Return (x, y) of the center of cell containing provided text 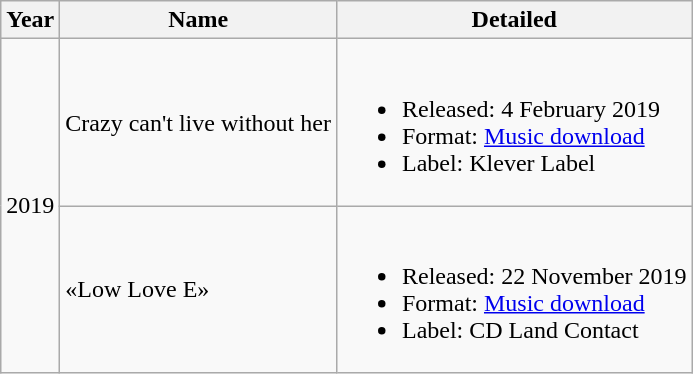
2019 (30, 206)
Crazy can't live without her (198, 122)
Released: 22 November 2019Format: Music downloadLabel: CD Land Contact (514, 290)
Detailed (514, 20)
Name (198, 20)
«Low Love E» (198, 290)
Released: 4 February 2019Format: Music downloadLabel: Klever Label (514, 122)
Year (30, 20)
